Pinpoint the cell where the given text exists, returning its [X, Y] midpoint coordinate. 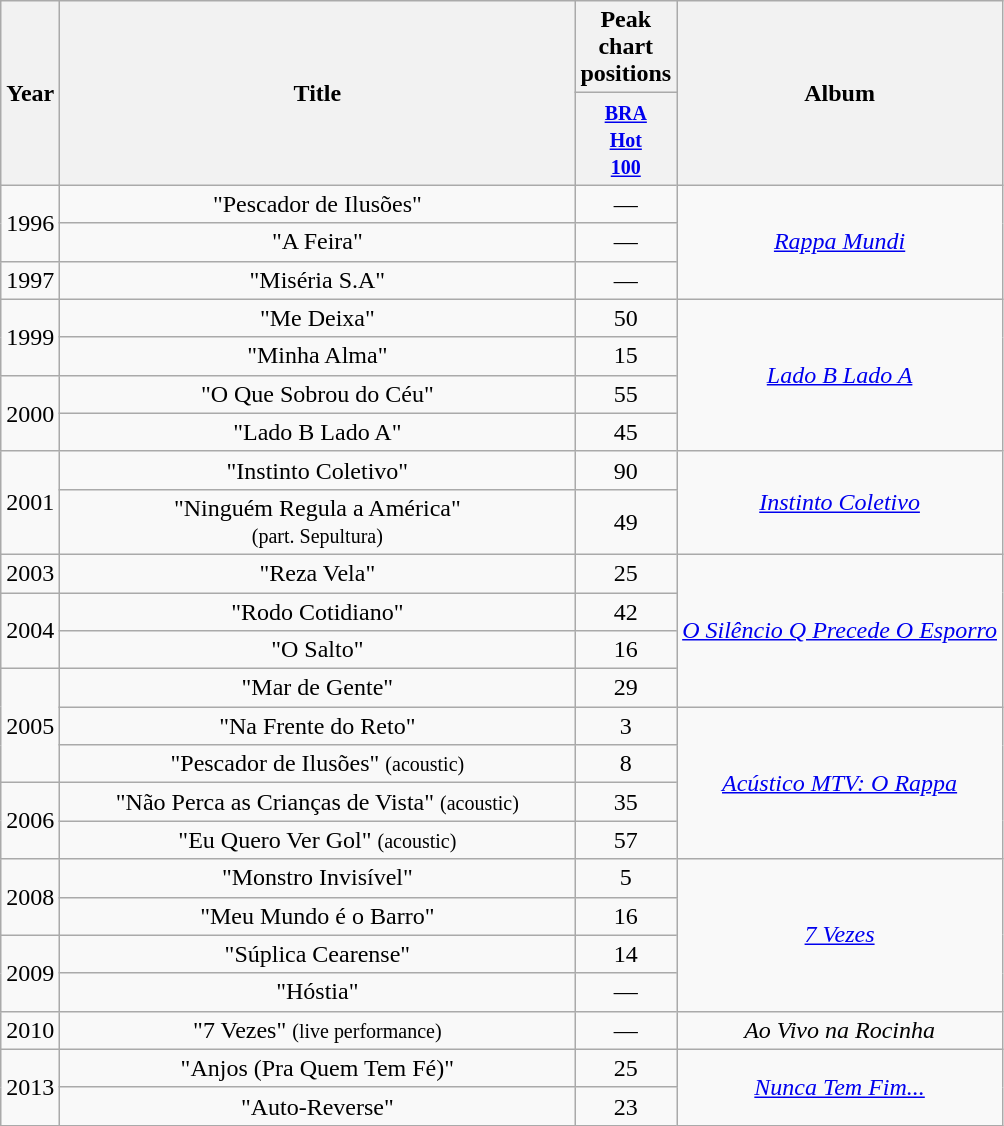
"Eu Quero Ver Gol" (acoustic) [318, 840]
35 [626, 802]
2006 [30, 821]
"Lado B Lado A" [318, 432]
2010 [30, 1030]
45 [626, 432]
7 Vezes [840, 935]
29 [626, 688]
15 [626, 356]
"Mar de Gente" [318, 688]
2004 [30, 630]
"Pescador de Ilusões" [318, 204]
49 [626, 522]
"O Que Sobrou do Céu" [318, 394]
1996 [30, 223]
"Instinto Coletivo" [318, 470]
"Miséria S.A" [318, 280]
"Não Perca as Crianças de Vista" (acoustic) [318, 802]
50 [626, 318]
2009 [30, 973]
Instinto Coletivo [840, 502]
"Súplica Cearense" [318, 954]
"A Feira" [318, 242]
Year [30, 93]
2013 [30, 1087]
"Na Frente do Reto" [318, 726]
"Hóstia" [318, 992]
"Auto-Reverse" [318, 1106]
2005 [30, 726]
1999 [30, 337]
Lado B Lado A [840, 375]
2003 [30, 573]
"Pescador de Ilusões" (acoustic) [318, 764]
8 [626, 764]
Peak chart positions [626, 47]
"Reza Vela" [318, 573]
Ao Vivo na Rocinha [840, 1030]
1997 [30, 280]
"Ninguém Regula a América"(part. Sepultura) [318, 522]
"7 Vezes" (live performance) [318, 1030]
O Silêncio Q Precede O Esporro [840, 630]
Nunca Tem Fim... [840, 1087]
Album [840, 93]
"O Salto" [318, 650]
57 [626, 840]
"Minha Alma" [318, 356]
"Me Deixa" [318, 318]
"Rodo Cotidiano" [318, 611]
2008 [30, 897]
55 [626, 394]
42 [626, 611]
"Monstro Invisível" [318, 878]
Rappa Mundi [840, 242]
2001 [30, 502]
23 [626, 1106]
5 [626, 878]
Acústico MTV: O Rappa [840, 783]
"Anjos (Pra Quem Tem Fé)" [318, 1068]
2000 [30, 413]
"Meu Mundo é o Barro" [318, 916]
3 [626, 726]
BRAHot100 [626, 139]
Title [318, 93]
14 [626, 954]
90 [626, 470]
